Locate the cell with the specified text and output its [x, y] center coordinate. 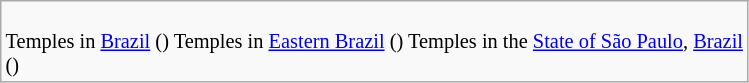
Temples in Brazil () Temples in Eastern Brazil () Temples in the State of São Paulo, Brazil() [374, 41]
